For the text-containing cell, return its midpoint in (X, Y) coordinate format. 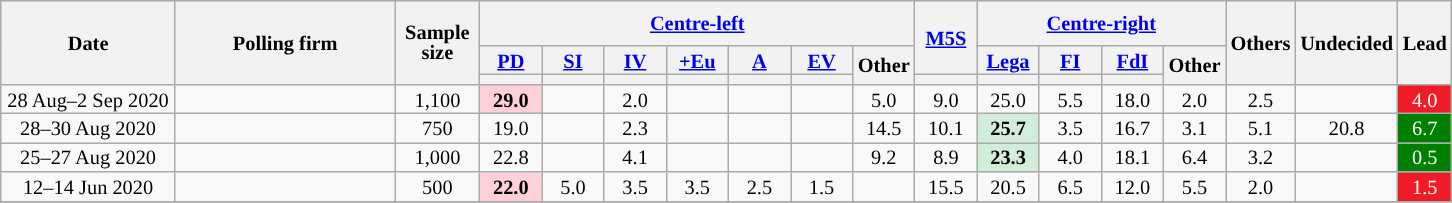
6.4 (1194, 156)
750 (438, 128)
Lega (1008, 60)
20.5 (1008, 186)
1,100 (438, 98)
9.2 (884, 156)
9.0 (946, 98)
A (759, 60)
Sample size (438, 42)
Others (1261, 42)
22.0 (511, 186)
12–14 Jun 2020 (88, 186)
4.1 (635, 156)
FI (1070, 60)
0.5 (1425, 156)
FdI (1132, 60)
Polling firm (285, 42)
23.3 (1008, 156)
22.8 (511, 156)
5.1 (1261, 128)
3.2 (1261, 156)
19.0 (511, 128)
500 (438, 186)
Centre-left (698, 22)
M5S (946, 37)
6.7 (1425, 128)
Date (88, 42)
Undecided (1346, 42)
18.1 (1132, 156)
1,000 (438, 156)
25.7 (1008, 128)
28 Aug–2 Sep 2020 (88, 98)
10.1 (946, 128)
18.0 (1132, 98)
29.0 (511, 98)
25.0 (1008, 98)
Lead (1425, 42)
28–30 Aug 2020 (88, 128)
SI (573, 60)
EV (821, 60)
2.3 (635, 128)
12.0 (1132, 186)
IV (635, 60)
16.7 (1132, 128)
20.8 (1346, 128)
3.1 (1194, 128)
15.5 (946, 186)
PD (511, 60)
14.5 (884, 128)
6.5 (1070, 186)
+Eu (697, 60)
Centre-right (1102, 22)
8.9 (946, 156)
25–27 Aug 2020 (88, 156)
